Locate the cell with the specified text and output its [X, Y] center coordinate. 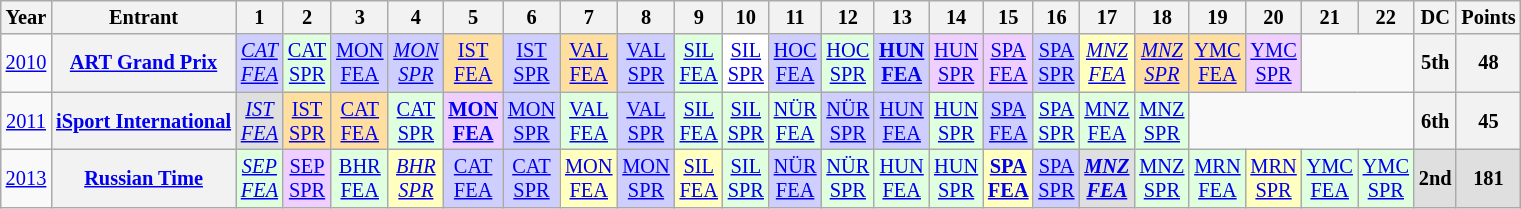
SEPFEA [260, 178]
45 [1488, 121]
9 [699, 17]
21 [1330, 17]
17 [1106, 17]
11 [796, 17]
14 [956, 17]
SEPSPR [307, 178]
BHRSPR [416, 178]
DC [1436, 17]
22 [1386, 17]
181 [1488, 178]
Russian Time [144, 178]
Year [26, 17]
2010 [26, 63]
5 [473, 17]
2011 [26, 121]
2nd [1436, 178]
iSport International [144, 121]
12 [848, 17]
2 [307, 17]
16 [1056, 17]
1 [260, 17]
10 [746, 17]
7 [588, 17]
ART Grand Prix [144, 63]
MRNFEA [1217, 178]
2013 [26, 178]
6 [532, 17]
15 [1008, 17]
BHRFEA [360, 178]
20 [1273, 17]
HOCFEA [796, 63]
5th [1436, 63]
3 [360, 17]
HOCSPR [848, 63]
19 [1217, 17]
13 [902, 17]
MRNSPR [1273, 178]
Points [1488, 17]
48 [1488, 63]
6th [1436, 121]
Entrant [144, 17]
18 [1162, 17]
4 [416, 17]
8 [646, 17]
